Return the [x, y] coordinate for the center point of the cell that contains the specified text.  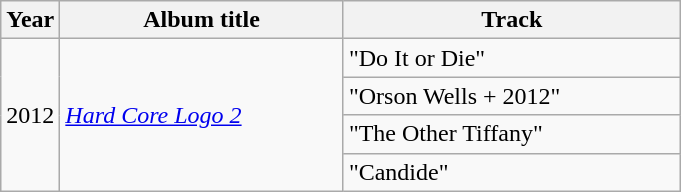
Hard Core Logo 2 [202, 115]
2012 [30, 115]
Track [512, 20]
"The Other Tiffany" [512, 134]
"Do It or Die" [512, 58]
Year [30, 20]
"Candide" [512, 172]
"Orson Wells + 2012" [512, 96]
Album title [202, 20]
